Output the (x, y) coordinate of the center of the cell containing the given text.  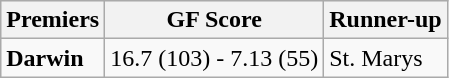
St. Marys (386, 58)
GF Score (214, 20)
Runner-up (386, 20)
Premiers (53, 20)
Darwin (53, 58)
16.7 (103) - 7.13 (55) (214, 58)
